For the text-containing cell, return its midpoint in [X, Y] coordinate format. 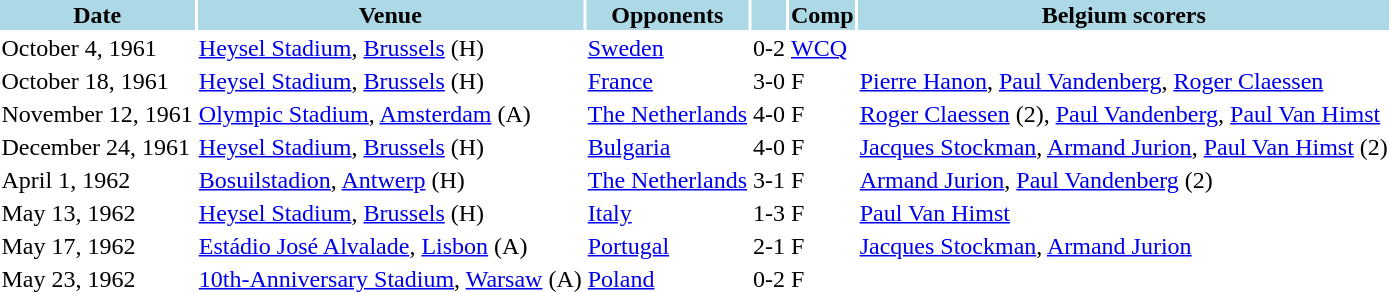
October 4, 1961 [97, 48]
Portugal [667, 246]
3-1 [770, 180]
Roger Claessen (2), Paul Vandenberg, Paul Van Himst [1124, 114]
1-3 [770, 213]
Olympic Stadium, Amsterdam (A) [390, 114]
Armand Jurion, Paul Vandenberg (2) [1124, 180]
Venue [390, 15]
Belgium scorers [1124, 15]
October 18, 1961 [97, 81]
Comp [822, 15]
November 12, 1961 [97, 114]
France [667, 81]
Italy [667, 213]
Bulgaria [667, 147]
Date [97, 15]
May 13, 1962 [97, 213]
December 24, 1961 [97, 147]
Sweden [667, 48]
Opponents [667, 15]
Pierre Hanon, Paul Vandenberg, Roger Claessen [1124, 81]
Paul Van Himst [1124, 213]
Bosuilstadion, Antwerp (H) [390, 180]
Estádio José Alvalade, Lisbon (A) [390, 246]
April 1, 1962 [97, 180]
May 17, 1962 [97, 246]
3-0 [770, 81]
Jacques Stockman, Armand Jurion, Paul Van Himst (2) [1124, 147]
2-1 [770, 246]
Jacques Stockman, Armand Jurion [1124, 246]
WCQ [822, 48]
0-2 [770, 48]
